Provide the (X, Y) coordinate of the cell's center where the given text is located.  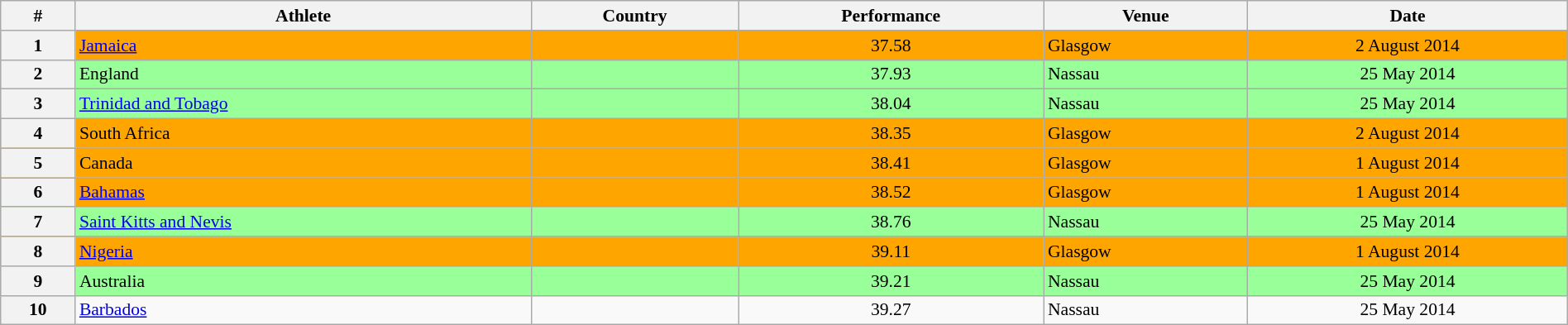
38.76 (892, 222)
Venue (1146, 16)
Saint Kitts and Nevis (304, 222)
9 (38, 281)
Australia (304, 281)
Trinidad and Tobago (304, 104)
38.52 (892, 193)
38.04 (892, 104)
Barbados (304, 310)
1 (38, 45)
39.11 (892, 251)
England (304, 74)
37.93 (892, 74)
Canada (304, 163)
2 (38, 74)
38.35 (892, 134)
Country (634, 16)
4 (38, 134)
3 (38, 104)
8 (38, 251)
39.21 (892, 281)
5 (38, 163)
South Africa (304, 134)
Jamaica (304, 45)
37.58 (892, 45)
10 (38, 310)
6 (38, 193)
39.27 (892, 310)
Date (1408, 16)
Performance (892, 16)
# (38, 16)
Nigeria (304, 251)
Bahamas (304, 193)
38.41 (892, 163)
7 (38, 222)
Athlete (304, 16)
